Search for the cell housing the specified text and yield its [x, y] center coordinate. 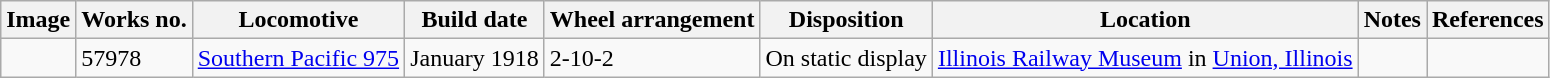
57978 [134, 58]
Disposition [846, 20]
2-10-2 [652, 58]
Illinois Railway Museum in Union, Illinois [1145, 58]
Works no. [134, 20]
On static display [846, 58]
Locomotive [298, 20]
January 1918 [475, 58]
Wheel arrangement [652, 20]
Image [38, 20]
Southern Pacific 975 [298, 58]
Notes [1392, 20]
Location [1145, 20]
References [1488, 20]
Build date [475, 20]
